Search for the cell housing the specified text and yield its [x, y] center coordinate. 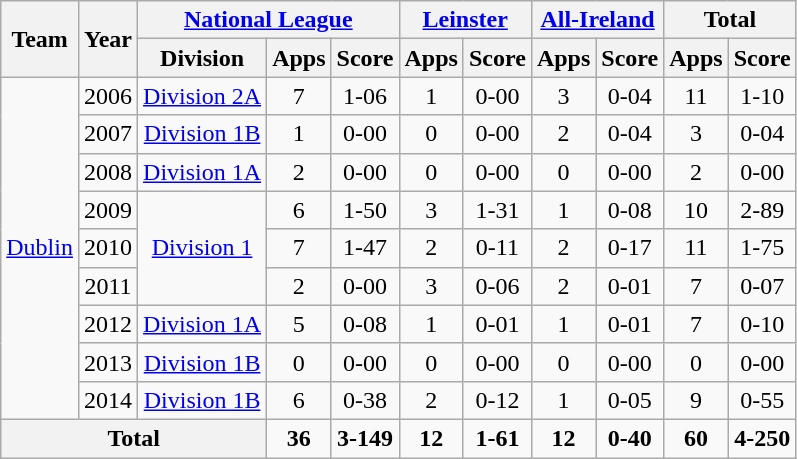
0-38 [365, 400]
2008 [108, 172]
2009 [108, 210]
1-50 [365, 210]
2013 [108, 362]
National League [268, 20]
0-55 [762, 400]
0-17 [630, 248]
Division [202, 58]
0-11 [497, 248]
1-61 [497, 438]
3-149 [365, 438]
All-Ireland [597, 20]
2-89 [762, 210]
2006 [108, 96]
1-06 [365, 96]
36 [299, 438]
1-47 [365, 248]
2012 [108, 324]
4-250 [762, 438]
10 [696, 210]
0-10 [762, 324]
1-75 [762, 248]
Division 1 [202, 248]
0-12 [497, 400]
1-10 [762, 96]
Year [108, 39]
1-31 [497, 210]
Dublin [40, 248]
Division 2A [202, 96]
2014 [108, 400]
5 [299, 324]
Leinster [465, 20]
0-40 [630, 438]
2010 [108, 248]
0-05 [630, 400]
2007 [108, 134]
Team [40, 39]
0-07 [762, 286]
60 [696, 438]
2011 [108, 286]
0-06 [497, 286]
9 [696, 400]
